Find where the given text appears and provide that cell's center as [x, y] coordinate. 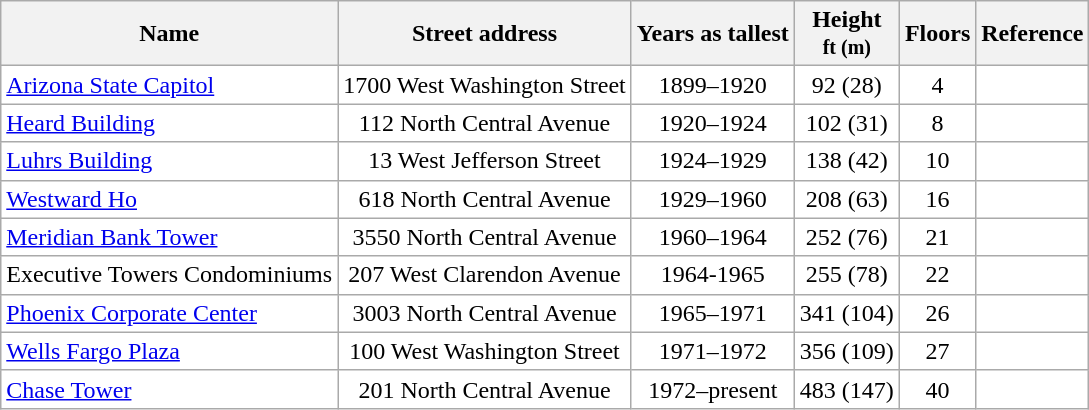
1972–present [712, 389]
102 (31) [846, 123]
201 North Central Avenue [485, 389]
40 [937, 389]
Meridian Bank Tower [170, 237]
207 West Clarendon Avenue [485, 275]
341 (104) [846, 313]
Name [170, 34]
Floors [937, 34]
1899–1920 [712, 85]
Phoenix Corporate Center [170, 313]
Arizona State Capitol [170, 85]
1964-1965 [712, 275]
27 [937, 351]
1960–1964 [712, 237]
138 (42) [846, 161]
356 (109) [846, 351]
26 [937, 313]
618 North Central Avenue [485, 199]
Heard Building [170, 123]
10 [937, 161]
1920–1924 [712, 123]
13 West Jefferson Street [485, 161]
Street address [485, 34]
Executive Towers Condominiums [170, 275]
Wells Fargo Plaza [170, 351]
1700 West Washington Street [485, 85]
Chase Tower [170, 389]
3550 North Central Avenue [485, 237]
1924–1929 [712, 161]
Luhrs Building [170, 161]
208 (63) [846, 199]
1929–1960 [712, 199]
16 [937, 199]
1971–1972 [712, 351]
Years as tallest [712, 34]
22 [937, 275]
255 (78) [846, 275]
Westward Ho [170, 199]
100 West Washington Street [485, 351]
Reference [1032, 34]
112 North Central Avenue [485, 123]
92 (28) [846, 85]
1965–1971 [712, 313]
21 [937, 237]
3003 North Central Avenue [485, 313]
4 [937, 85]
252 (76) [846, 237]
Heightft (m) [846, 34]
8 [937, 123]
483 (147) [846, 389]
